Search for the cell housing the specified text and yield its [X, Y] center coordinate. 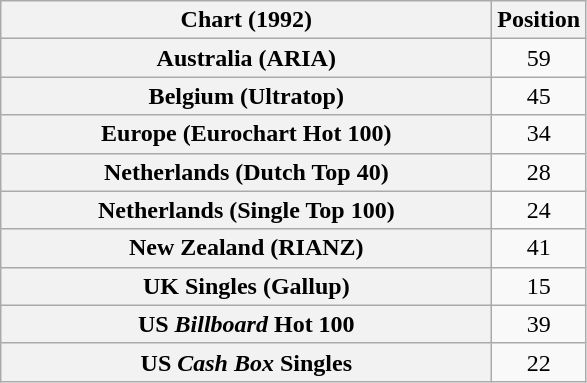
34 [539, 134]
Chart (1992) [246, 20]
US Billboard Hot 100 [246, 324]
Australia (ARIA) [246, 58]
59 [539, 58]
US Cash Box Singles [246, 362]
Netherlands (Dutch Top 40) [246, 172]
Belgium (Ultratop) [246, 96]
Netherlands (Single Top 100) [246, 210]
39 [539, 324]
24 [539, 210]
UK Singles (Gallup) [246, 286]
New Zealand (RIANZ) [246, 248]
28 [539, 172]
15 [539, 286]
Europe (Eurochart Hot 100) [246, 134]
22 [539, 362]
41 [539, 248]
45 [539, 96]
Position [539, 20]
